Extract the [X, Y] coordinate from the center of the cell holding the provided text.  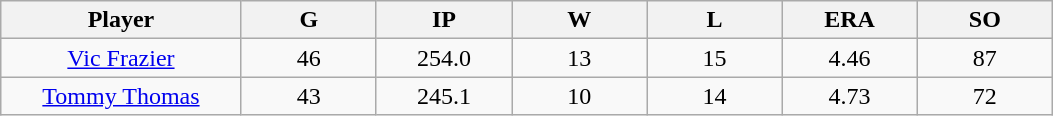
G [308, 20]
87 [984, 58]
Vic Frazier [121, 58]
4.46 [850, 58]
Player [121, 20]
10 [580, 96]
72 [984, 96]
15 [714, 58]
43 [308, 96]
L [714, 20]
SO [984, 20]
46 [308, 58]
245.1 [444, 96]
ERA [850, 20]
254.0 [444, 58]
13 [580, 58]
4.73 [850, 96]
14 [714, 96]
W [580, 20]
IP [444, 20]
Tommy Thomas [121, 96]
